Determine the (X, Y) coordinate at the center of the cell enclosing the given text.  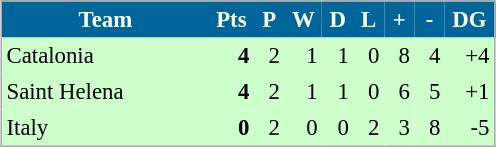
-5 (470, 128)
Team (105, 20)
D (338, 20)
+1 (470, 92)
6 (399, 92)
W (303, 20)
- (429, 20)
DG (470, 20)
3 (399, 128)
P (269, 20)
Catalonia (105, 56)
Pts (232, 20)
5 (429, 92)
+ (399, 20)
L (368, 20)
+4 (470, 56)
Italy (105, 128)
Saint Helena (105, 92)
